Find where the given text appears and provide that cell's center as [X, Y] coordinate. 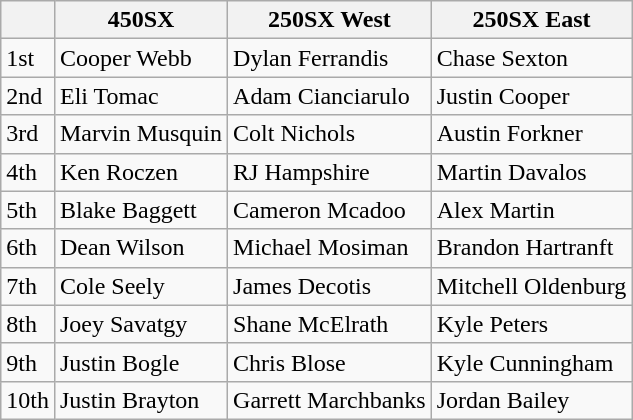
Dean Wilson [140, 248]
Austin Forkner [532, 134]
Colt Nichols [330, 134]
Dylan Ferrandis [330, 58]
Chris Blose [330, 362]
6th [28, 248]
Justin Bogle [140, 362]
Justin Cooper [532, 96]
1st [28, 58]
Shane McElrath [330, 324]
Marvin Musquin [140, 134]
Ken Roczen [140, 172]
Jordan Bailey [532, 400]
450SX [140, 20]
3rd [28, 134]
Blake Baggett [140, 210]
Joey Savatgy [140, 324]
Mitchell Oldenburg [532, 286]
Chase Sexton [532, 58]
James Decotis [330, 286]
7th [28, 286]
Kyle Peters [532, 324]
Adam Cianciarulo [330, 96]
8th [28, 324]
250SX East [532, 20]
Brandon Hartranft [532, 248]
Garrett Marchbanks [330, 400]
Cameron Mcadoo [330, 210]
Justin Brayton [140, 400]
4th [28, 172]
2nd [28, 96]
RJ Hampshire [330, 172]
Martin Davalos [532, 172]
Kyle Cunningham [532, 362]
Alex Martin [532, 210]
10th [28, 400]
Michael Mosiman [330, 248]
9th [28, 362]
Eli Tomac [140, 96]
5th [28, 210]
250SX West [330, 20]
Cooper Webb [140, 58]
Cole Seely [140, 286]
